Capture the cell that displays the provided text and extract its [X, Y] central coordinate. 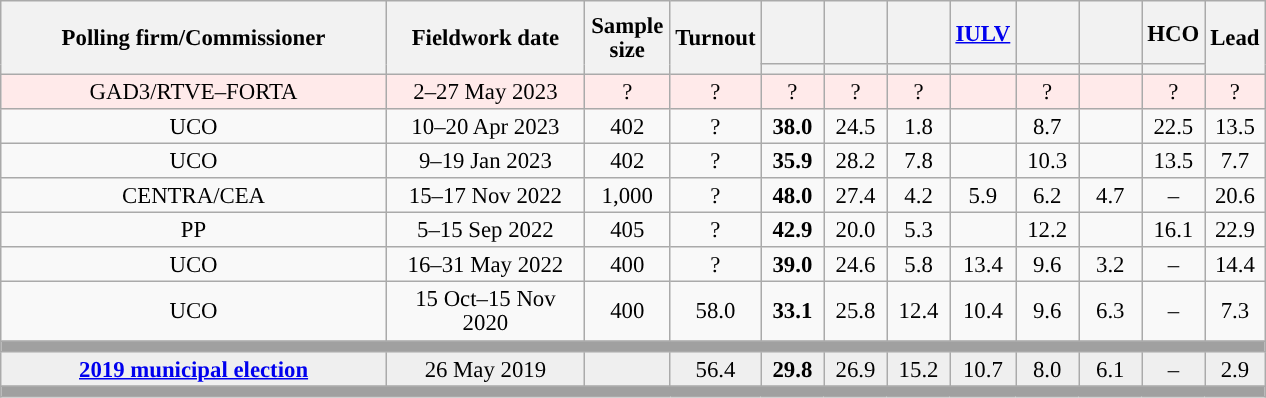
5.3 [918, 230]
39.0 [792, 266]
6.2 [1048, 196]
7.3 [1235, 312]
CENTRA/CEA [194, 196]
7.8 [918, 162]
Lead [1235, 38]
10.7 [982, 368]
GAD3/RTVE–FORTA [194, 92]
29.8 [792, 368]
2–27 May 2023 [485, 92]
Fieldwork date [485, 38]
PP [194, 230]
5–15 Sep 2022 [485, 230]
33.1 [792, 312]
Polling firm/Commissioner [194, 38]
5.9 [982, 196]
1,000 [627, 196]
405 [627, 230]
8.7 [1048, 126]
HCO [1174, 32]
27.4 [856, 196]
12.4 [918, 312]
8.0 [1048, 368]
1.8 [918, 126]
9–19 Jan 2023 [485, 162]
35.9 [792, 162]
4.7 [1110, 196]
24.6 [856, 266]
56.4 [716, 368]
58.0 [716, 312]
IULV [982, 32]
20.6 [1235, 196]
Sample size [627, 38]
15 Oct–15 Nov 2020 [485, 312]
20.0 [856, 230]
26.9 [856, 368]
2019 municipal election [194, 368]
5.8 [918, 266]
26 May 2019 [485, 368]
22.5 [1174, 126]
2.9 [1235, 368]
48.0 [792, 196]
10.4 [982, 312]
16–31 May 2022 [485, 266]
10.3 [1048, 162]
13.4 [982, 266]
3.2 [1110, 266]
Turnout [716, 38]
24.5 [856, 126]
42.9 [792, 230]
6.1 [1110, 368]
16.1 [1174, 230]
15–17 Nov 2022 [485, 196]
14.4 [1235, 266]
25.8 [856, 312]
22.9 [1235, 230]
38.0 [792, 126]
4.2 [918, 196]
10–20 Apr 2023 [485, 126]
12.2 [1048, 230]
28.2 [856, 162]
6.3 [1110, 312]
15.2 [918, 368]
7.7 [1235, 162]
